Provide the [x, y] coordinate of the cell's center where the given text is located.  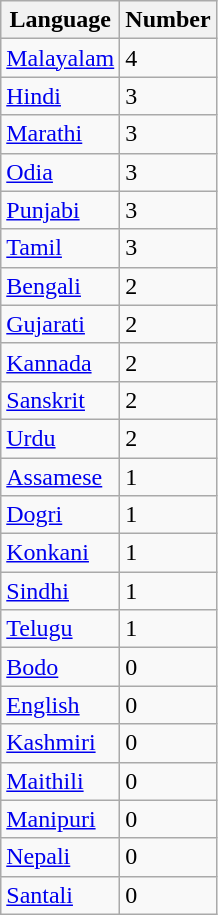
Gujarati [60, 324]
Odia [60, 172]
Language [60, 20]
Number [168, 20]
Maithili [60, 781]
Bengali [60, 286]
Dogri [60, 515]
Sindhi [60, 591]
Assamese [60, 477]
Bodo [60, 667]
Hindi [60, 96]
Kashmiri [60, 743]
Tamil [60, 248]
Sanskrit [60, 400]
Kannada [60, 362]
Manipuri [60, 819]
Nepali [60, 857]
English [60, 705]
Malayalam [60, 58]
Punjabi [60, 210]
Urdu [60, 438]
4 [168, 58]
Marathi [60, 134]
Konkani [60, 553]
Santali [60, 895]
Telugu [60, 629]
